From the cell containing the given text, extract its center point as [x, y] coordinate. 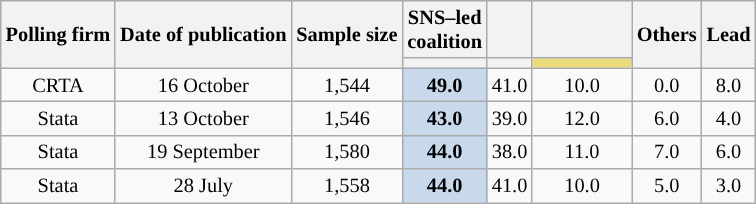
4.0 [729, 118]
43.0 [444, 118]
12.0 [582, 118]
3.0 [729, 186]
Others [667, 34]
16 October [203, 85]
1,546 [346, 118]
Lead [729, 34]
11.0 [582, 152]
7.0 [667, 152]
13 October [203, 118]
Date of publication [203, 34]
SNS–ledcoalition [444, 29]
1,580 [346, 152]
Polling firm [58, 34]
39.0 [510, 118]
19 September [203, 152]
5.0 [667, 186]
Sample size [346, 34]
49.0 [444, 85]
1,558 [346, 186]
8.0 [729, 85]
38.0 [510, 152]
CRTA [58, 85]
1,544 [346, 85]
0.0 [667, 85]
28 July [203, 186]
